Detect which cell encompasses the target text, then output its (x, y) center coordinate. 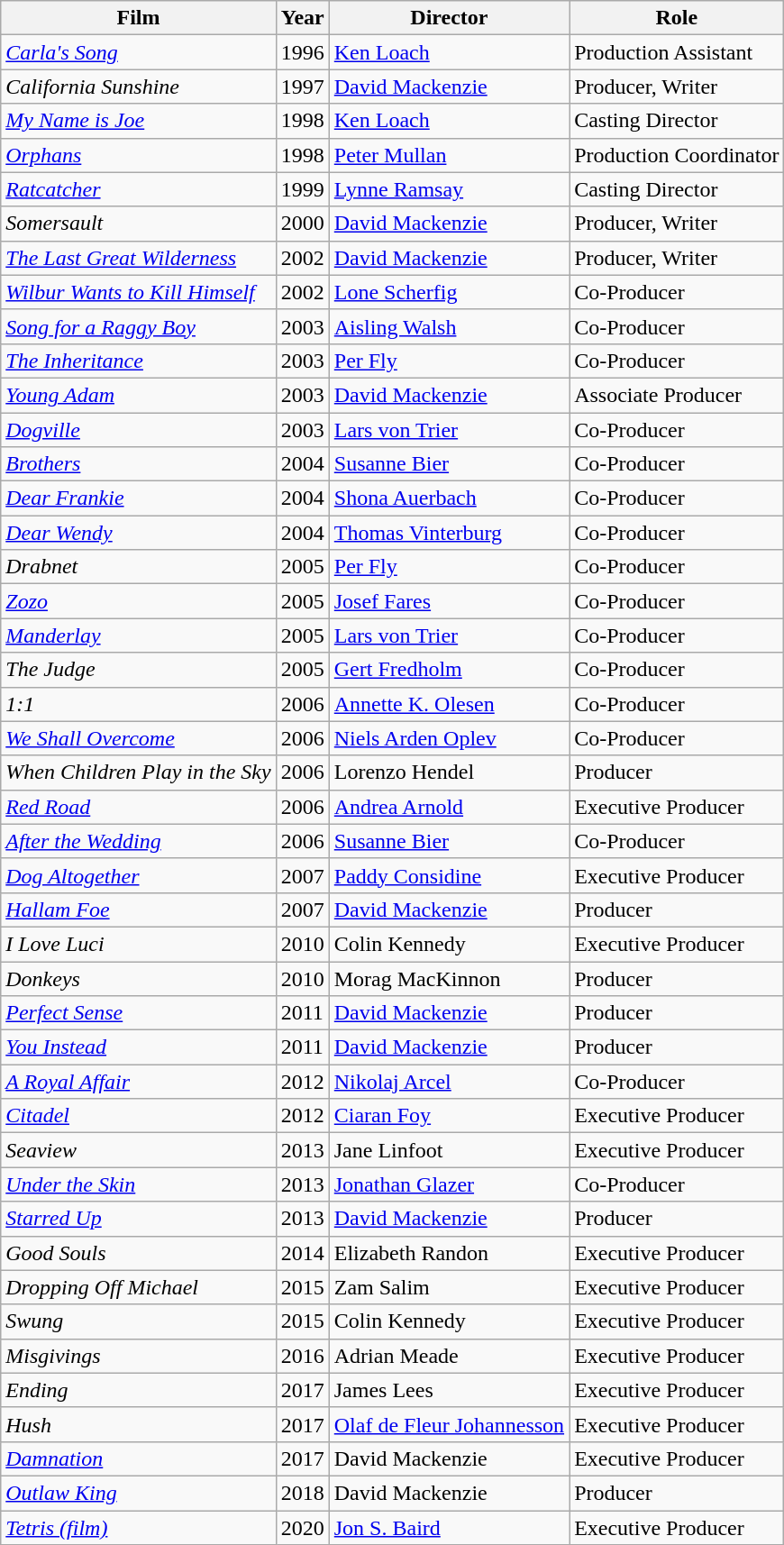
Annette K. Olesen (449, 704)
The Judge (139, 670)
Drabnet (139, 567)
Jane Linfoot (449, 1150)
Jon S. Baird (449, 1528)
Hush (139, 1424)
Good Souls (139, 1253)
1997 (303, 87)
A Royal Affair (139, 1082)
Adrian Meade (449, 1356)
Shona Auerbach (449, 498)
Role (677, 18)
Dogville (139, 430)
Peter Mullan (449, 155)
Elizabeth Randon (449, 1253)
Production Coordinator (677, 155)
Jonathan Glazer (449, 1184)
Associate Producer (677, 395)
1999 (303, 189)
Production Assistant (677, 52)
Song for a Raggy Boy (139, 326)
2016 (303, 1356)
Citadel (139, 1116)
After the Wedding (139, 841)
2014 (303, 1253)
Morag MacKinnon (449, 978)
I Love Luci (139, 944)
Dog Altogether (139, 875)
Ratcatcher (139, 189)
Paddy Considine (449, 875)
Niels Arden Oplev (449, 738)
The Inheritance (139, 361)
Ciaran Foy (449, 1116)
2018 (303, 1493)
Donkeys (139, 978)
We Shall Overcome (139, 738)
Dropping Off Michael (139, 1287)
2000 (303, 224)
You Instead (139, 1047)
California Sunshine (139, 87)
Manderlay (139, 635)
My Name is Joe (139, 121)
Film (139, 18)
Olaf de Fleur Johannesson (449, 1424)
Lone Scherfig (449, 292)
1996 (303, 52)
Josef Fares (449, 601)
Misgivings (139, 1356)
Dear Frankie (139, 498)
Perfect Sense (139, 1013)
Young Adam (139, 395)
When Children Play in the Sky (139, 772)
Zam Salim (449, 1287)
Thomas Vinterburg (449, 533)
Andrea Arnold (449, 807)
Damnation (139, 1458)
The Last Great Wilderness (139, 258)
Seaview (139, 1150)
Aisling Walsh (449, 326)
Dear Wendy (139, 533)
Carla's Song (139, 52)
Nikolaj Arcel (449, 1082)
Somersault (139, 224)
Zozo (139, 601)
Under the Skin (139, 1184)
Director (449, 18)
2020 (303, 1528)
1:1 (139, 704)
Lorenzo Hendel (449, 772)
Ending (139, 1390)
Lynne Ramsay (449, 189)
Starred Up (139, 1219)
Brothers (139, 464)
Outlaw King (139, 1493)
Gert Fredholm (449, 670)
James Lees (449, 1390)
Orphans (139, 155)
Year (303, 18)
Swung (139, 1321)
Hallam Foe (139, 910)
Tetris (film) (139, 1528)
Wilbur Wants to Kill Himself (139, 292)
Red Road (139, 807)
